Return [x, y] of the center of cell containing provided text 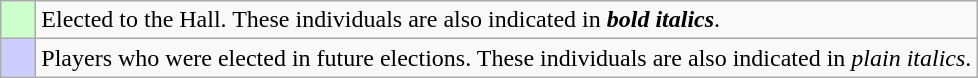
Elected to the Hall. These individuals are also indicated in bold italics. [506, 20]
Players who were elected in future elections. These individuals are also indicated in plain italics. [506, 58]
